For the text-containing cell, return its midpoint in (X, Y) coordinate format. 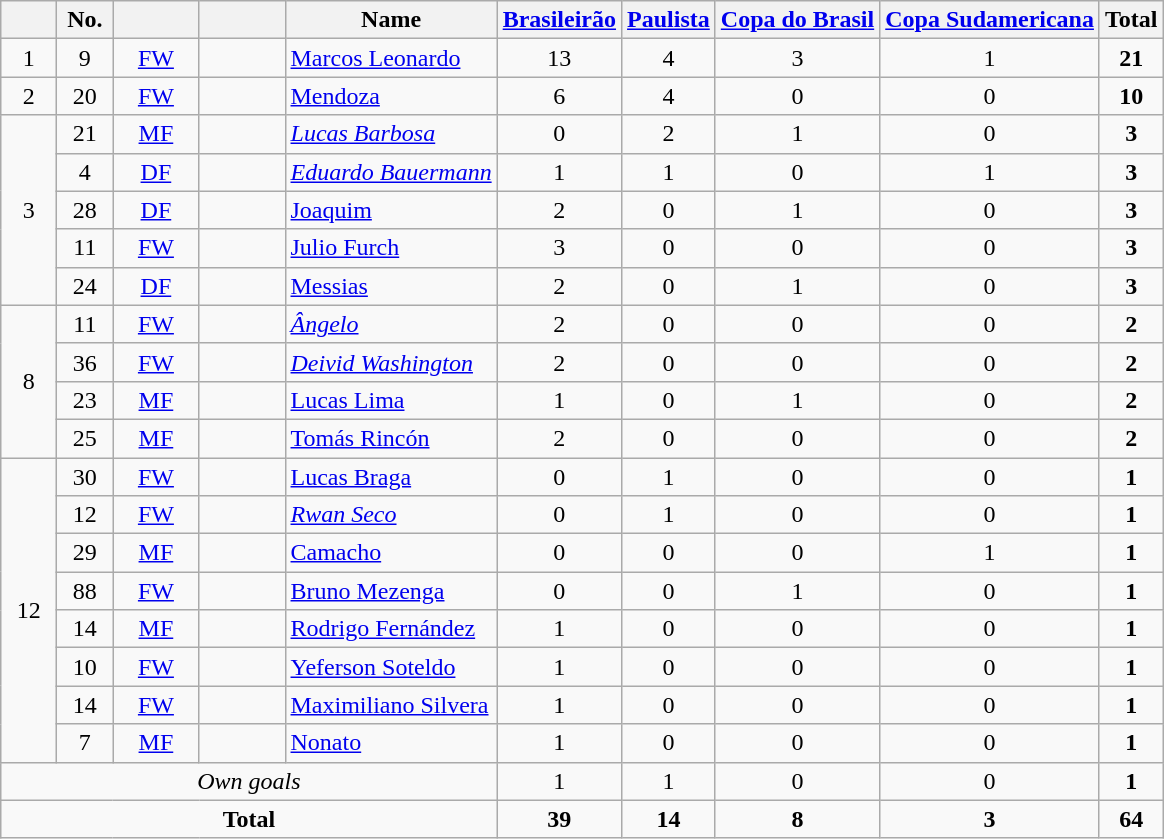
Maximiliano Silvera (391, 705)
30 (85, 477)
88 (85, 591)
Lucas Lima (391, 400)
29 (85, 553)
Name (391, 20)
28 (85, 210)
Paulista (669, 20)
Camacho (391, 553)
36 (85, 362)
Lucas Braga (391, 477)
Marcos Leonardo (391, 58)
Copa Sudamericana (990, 20)
Lucas Barbosa (391, 134)
39 (559, 819)
Nonato (391, 743)
Messias (391, 286)
Yeferson Soteldo (391, 667)
Copa do Brasil (797, 20)
9 (85, 58)
No. (85, 20)
Brasileirão (559, 20)
7 (85, 743)
Own goals (249, 781)
13 (559, 58)
25 (85, 438)
Rwan Seco (391, 515)
20 (85, 96)
23 (85, 400)
Eduardo Bauermann (391, 172)
6 (559, 96)
64 (1131, 819)
Tomás Rincón (391, 438)
Deivid Washington (391, 362)
Rodrigo Fernández (391, 629)
Joaquim (391, 210)
Bruno Mezenga (391, 591)
24 (85, 286)
Mendoza (391, 96)
Ângelo (391, 324)
Julio Furch (391, 248)
